Output the (x, y) coordinate of the center of the cell containing the given text.  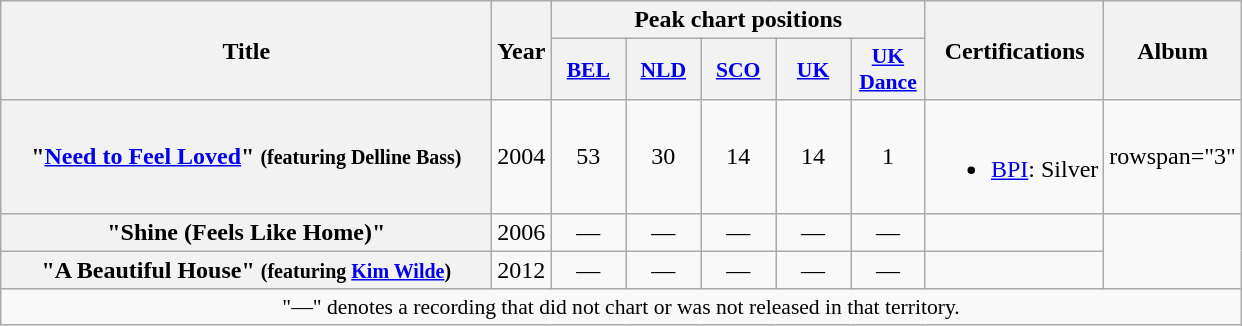
UK (814, 70)
Title (246, 50)
2006 (522, 232)
SCO (738, 70)
2004 (522, 156)
"Shine (Feels Like Home)" (246, 232)
1 (888, 156)
Year (522, 50)
53 (588, 156)
"A Beautiful House" (featuring Kim Wilde) (246, 270)
rowspan="3" (1173, 156)
"—" denotes a recording that did not chart or was not released in that territory. (622, 307)
NLD (664, 70)
Album (1173, 50)
30 (664, 156)
2012 (522, 270)
Peak chart positions (738, 20)
Certifications (1014, 50)
BEL (588, 70)
BPI: Silver (1014, 156)
UKDance (888, 70)
"Need to Feel Loved" (featuring Delline Bass) (246, 156)
